Determine the (X, Y) coordinate at the center of the cell enclosing the given text.  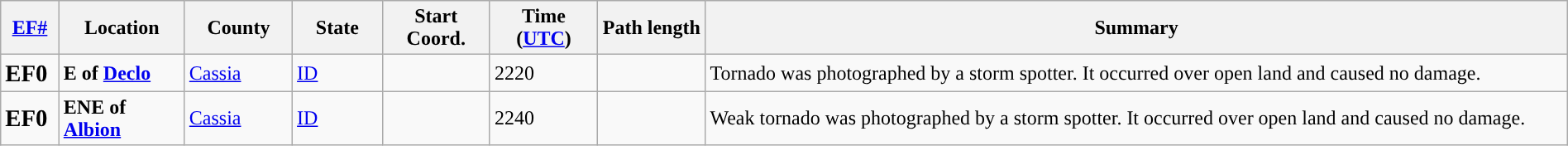
2240 (543, 118)
State (337, 28)
Weak tornado was photographed by a storm spotter. It occurred over open land and caused no damage. (1136, 118)
EF# (30, 28)
ENE of Albion (122, 118)
Tornado was photographed by a storm spotter. It occurred over open land and caused no damage. (1136, 73)
Time (UTC) (543, 28)
Path length (652, 28)
2220 (543, 73)
E of Declo (122, 73)
Location (122, 28)
County (238, 28)
Start Coord. (436, 28)
Summary (1136, 28)
